Locate the cell with the specified text and output its [X, Y] center coordinate. 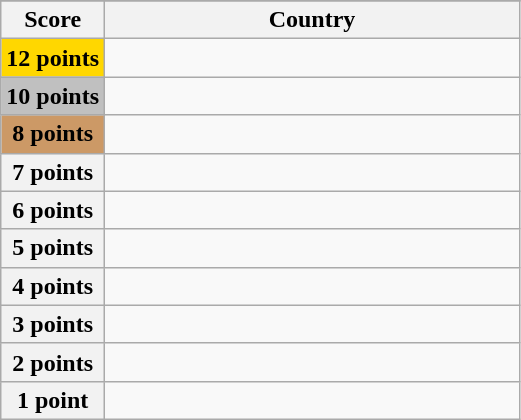
1 point [53, 400]
8 points [53, 134]
6 points [53, 210]
Score [53, 20]
2 points [53, 362]
4 points [53, 286]
5 points [53, 248]
10 points [53, 96]
3 points [53, 324]
Country [312, 20]
7 points [53, 172]
12 points [53, 58]
